From the cell containing the given text, extract its center point as [X, Y] coordinate. 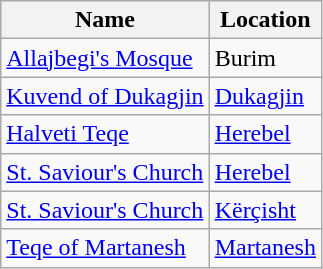
Teqe of Martanesh [105, 248]
Name [105, 20]
Martanesh [265, 248]
Halveti Teqe [105, 134]
Burim [265, 58]
Dukagjin [265, 96]
Kuvend of Dukagjin [105, 96]
Location [265, 20]
Allajbegi's Mosque [105, 58]
Kërçisht [265, 210]
